Extract the [x, y] coordinate from the center of the cell holding the provided text.  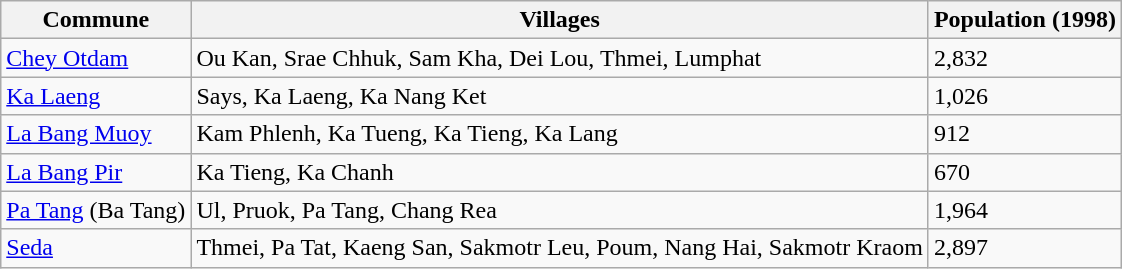
La Bang Muoy [96, 134]
912 [1024, 134]
670 [1024, 172]
Kam Phlenh, Ka Tueng, Ka Tieng, Ka Lang [560, 134]
Ou Kan, Srae Chhuk, Sam Kha, Dei Lou, Thmei, Lumphat [560, 58]
Ka Laeng [96, 96]
2,832 [1024, 58]
Ul, Pruok, Pa Tang, Chang Rea [560, 210]
Says, Ka Laeng, Ka Nang Ket [560, 96]
Thmei, Pa Tat, Kaeng San, Sakmotr Leu, Poum, Nang Hai, Sakmotr Kraom [560, 248]
1,964 [1024, 210]
2,897 [1024, 248]
Population (1998) [1024, 20]
La Bang Pir [96, 172]
Chey Otdam [96, 58]
1,026 [1024, 96]
Ka Tieng, Ka Chanh [560, 172]
Commune [96, 20]
Pa Tang (Ba Tang) [96, 210]
Villages [560, 20]
Seda [96, 248]
